Identify which cell holds the provided text, then report its [x, y] central coordinate. 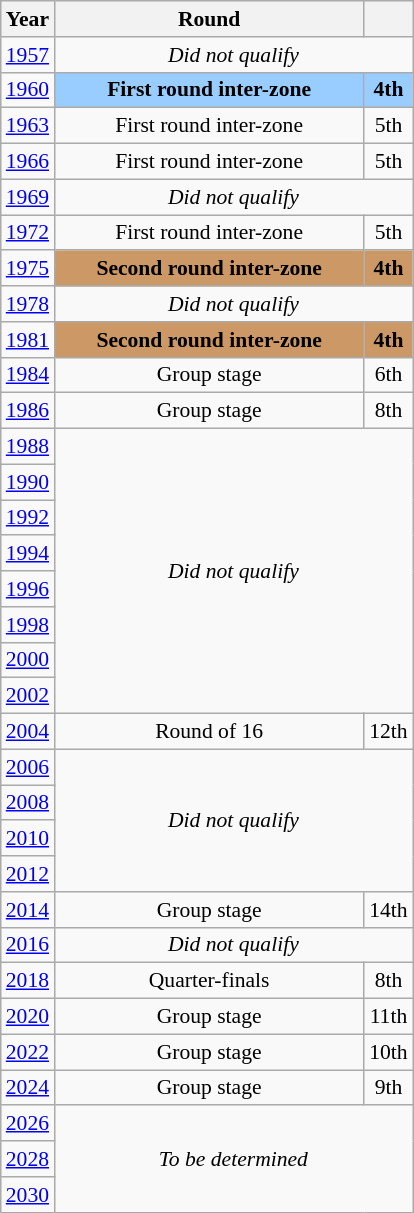
1996 [28, 589]
Round [209, 19]
2008 [28, 803]
2012 [28, 874]
2018 [28, 981]
1986 [28, 411]
14th [388, 910]
1978 [28, 304]
2030 [28, 1195]
2028 [28, 1159]
2002 [28, 696]
12th [388, 732]
2026 [28, 1124]
1972 [28, 233]
10th [388, 1052]
1988 [28, 447]
1981 [28, 340]
1984 [28, 375]
1957 [28, 55]
2016 [28, 945]
2000 [28, 660]
2006 [28, 767]
1990 [28, 482]
9th [388, 1088]
To be determined [234, 1160]
1994 [28, 554]
2004 [28, 732]
1963 [28, 126]
2020 [28, 1017]
Round of 16 [209, 732]
Year [28, 19]
Quarter-finals [209, 981]
1966 [28, 162]
1960 [28, 90]
2014 [28, 910]
1998 [28, 625]
1992 [28, 518]
2024 [28, 1088]
1975 [28, 269]
1969 [28, 197]
2010 [28, 839]
11th [388, 1017]
2022 [28, 1052]
6th [388, 375]
